Scan for the cell matching the given text and deliver its [x, y] coordinate at center. 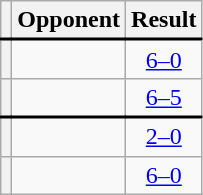
Result [164, 20]
Opponent [69, 20]
6–5 [164, 98]
2–0 [164, 136]
